Locate the cell with the specified text and output its [X, Y] center coordinate. 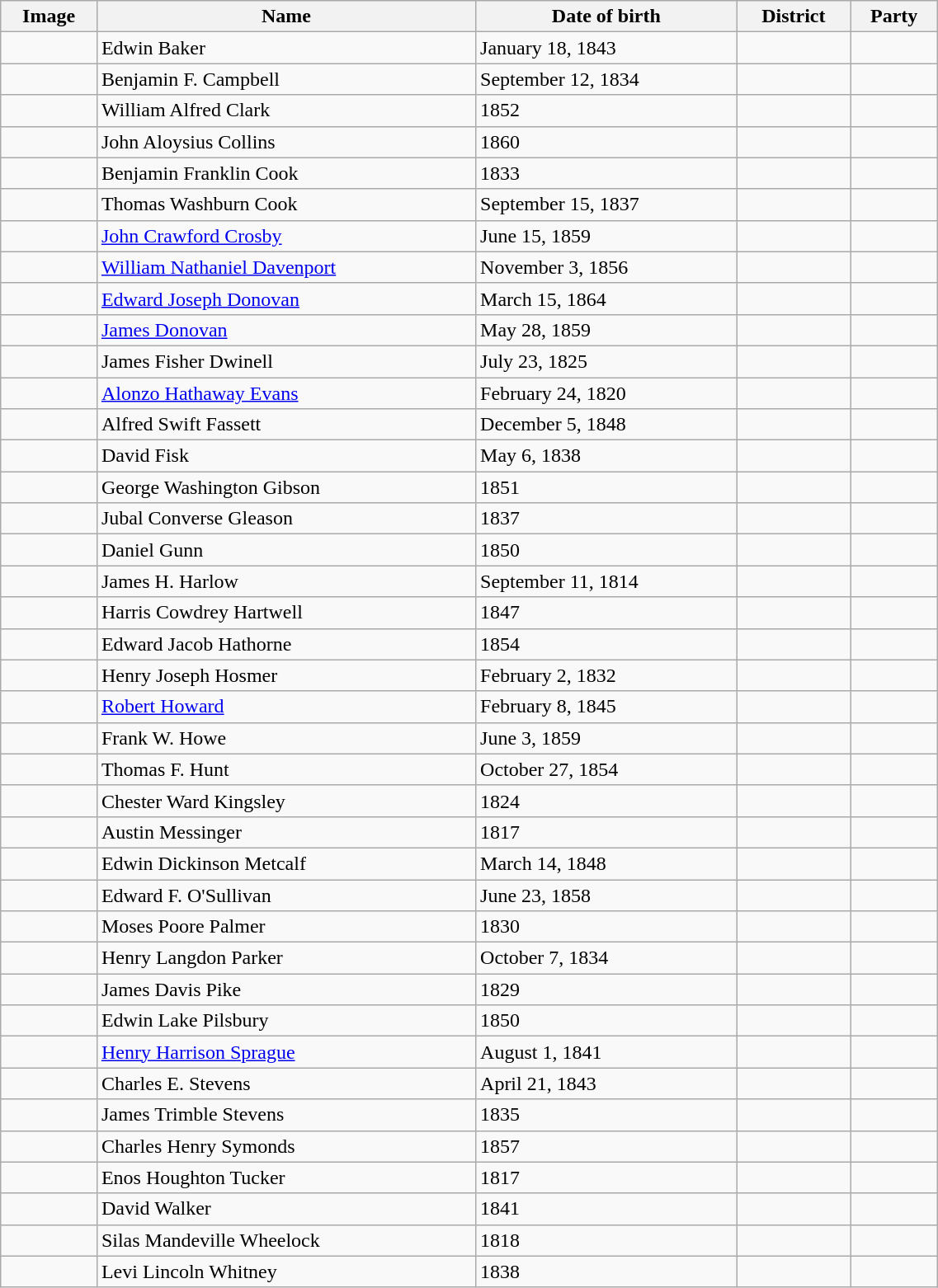
1847 [607, 613]
Charles Henry Symonds [285, 1146]
Chester Ward Kingsley [285, 801]
William Alfred Clark [285, 110]
1841 [607, 1209]
Levi Lincoln Whitney [285, 1272]
James Fisher Dwinell [285, 361]
1838 [607, 1272]
James Donovan [285, 330]
February 8, 1845 [607, 707]
Edward Joseph Donovan [285, 298]
William Nathaniel Davenport [285, 267]
Benjamin Franklin Cook [285, 173]
1818 [607, 1240]
Edwin Baker [285, 48]
Silas Mandeville Wheelock [285, 1240]
1830 [607, 927]
Enos Houghton Tucker [285, 1178]
Alonzo Hathaway Evans [285, 393]
November 3, 1856 [607, 267]
1833 [607, 173]
June 15, 1859 [607, 236]
September 15, 1837 [607, 204]
Edwin Lake Pilsbury [285, 1021]
Thomas Washburn Cook [285, 204]
Thomas F. Hunt [285, 769]
1857 [607, 1146]
February 24, 1820 [607, 393]
March 14, 1848 [607, 863]
1829 [607, 990]
May 28, 1859 [607, 330]
Edward F. O'Sullivan [285, 895]
James Davis Pike [285, 990]
John Crawford Crosby [285, 236]
Name [285, 16]
March 15, 1864 [607, 298]
Date of birth [607, 16]
Charles E. Stevens [285, 1084]
December 5, 1848 [607, 425]
Party [893, 16]
September 11, 1814 [607, 581]
1854 [607, 644]
1835 [607, 1115]
Robert Howard [285, 707]
Austin Messinger [285, 832]
April 21, 1843 [607, 1084]
January 18, 1843 [607, 48]
David Walker [285, 1209]
Image [49, 16]
Alfred Swift Fassett [285, 425]
Edward Jacob Hathorne [285, 644]
1860 [607, 142]
October 7, 1834 [607, 958]
James Trimble Stevens [285, 1115]
June 23, 1858 [607, 895]
1852 [607, 110]
Daniel Gunn [285, 550]
1824 [607, 801]
District [794, 16]
Henry Langdon Parker [285, 958]
February 2, 1832 [607, 675]
Henry Joseph Hosmer [285, 675]
Jubal Converse Gleason [285, 519]
Moses Poore Palmer [285, 927]
John Aloysius Collins [285, 142]
August 1, 1841 [607, 1052]
Edwin Dickinson Metcalf [285, 863]
1837 [607, 519]
September 12, 1834 [607, 79]
Frank W. Howe [285, 738]
James H. Harlow [285, 581]
June 3, 1859 [607, 738]
George Washington Gibson [285, 487]
Benjamin F. Campbell [285, 79]
Harris Cowdrey Hartwell [285, 613]
Henry Harrison Sprague [285, 1052]
David Fisk [285, 456]
July 23, 1825 [607, 361]
October 27, 1854 [607, 769]
1851 [607, 487]
May 6, 1838 [607, 456]
